Identify which cell holds the provided text, then report its (x, y) central coordinate. 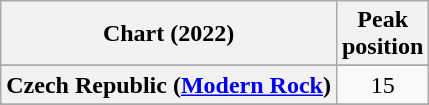
15 (382, 85)
Peakposition (382, 34)
Chart (2022) (169, 34)
Czech Republic (Modern Rock) (169, 85)
